Capture the cell that displays the provided text and extract its (x, y) central coordinate. 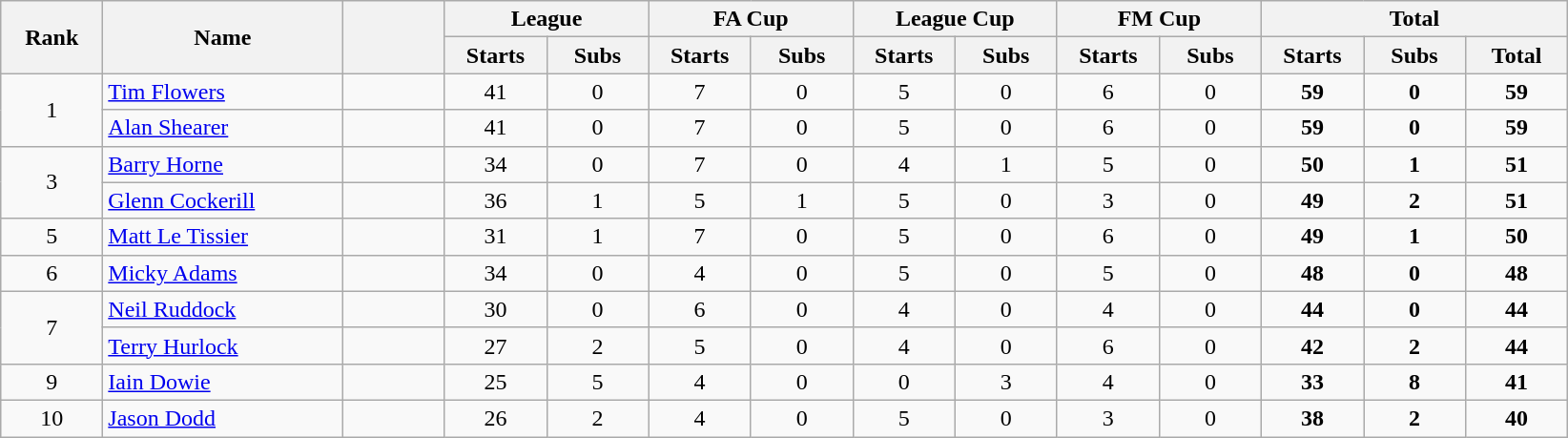
Iain Dowie (223, 382)
33 (1312, 382)
Jason Dodd (223, 418)
25 (496, 382)
Terry Hurlock (223, 345)
Name (223, 37)
8 (1415, 382)
26 (496, 418)
Barry Horne (223, 164)
38 (1312, 418)
FA Cup (751, 19)
FM Cup (1159, 19)
42 (1312, 345)
Glenn Cockerill (223, 200)
30 (496, 309)
Alan Shearer (223, 128)
Rank (52, 37)
40 (1516, 418)
10 (52, 418)
Tim Flowers (223, 92)
Micky Adams (223, 273)
27 (496, 345)
Neil Ruddock (223, 309)
Matt Le Tissier (223, 237)
31 (496, 237)
36 (496, 200)
League Cup (955, 19)
9 (52, 382)
League (547, 19)
